Find where the given text appears and provide that cell's center as (X, Y) coordinate. 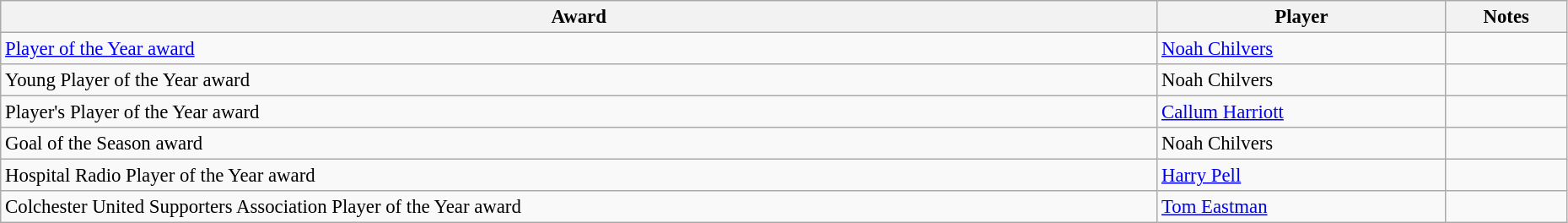
Notes (1506, 17)
Young Player of the Year award (579, 80)
Player (1301, 17)
Tom Eastman (1301, 207)
Player of the Year award (579, 49)
Goal of the Season award (579, 144)
Harry Pell (1301, 176)
Player's Player of the Year award (579, 112)
Callum Harriott (1301, 112)
Award (579, 17)
Colchester United Supporters Association Player of the Year award (579, 207)
Hospital Radio Player of the Year award (579, 176)
